Determine the (X, Y) coordinate at the center of the cell enclosing the given text.  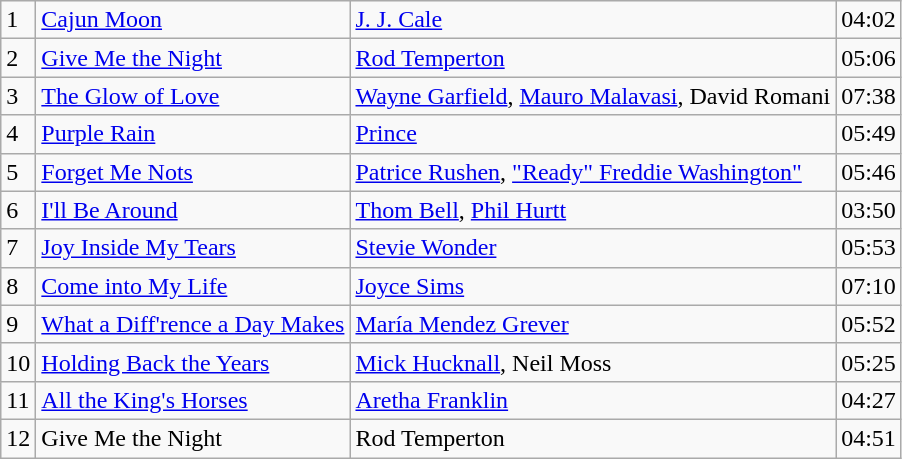
10 (18, 362)
05:25 (869, 362)
Patrice Rushen, "Ready" Freddie Washington" (593, 172)
Wayne Garfield, Mauro Malavasi, David Romani (593, 96)
2 (18, 58)
Thom Bell, Phil Hurtt (593, 210)
6 (18, 210)
Come into My Life (193, 286)
Joyce Sims (593, 286)
05:53 (869, 248)
J. J. Cale (593, 20)
Joy Inside My Tears (193, 248)
Aretha Franklin (593, 400)
03:50 (869, 210)
Cajun Moon (193, 20)
04:51 (869, 438)
05:46 (869, 172)
04:27 (869, 400)
11 (18, 400)
05:52 (869, 324)
07:38 (869, 96)
Mick Hucknall, Neil Moss (593, 362)
What a Diff'rence a Day Makes (193, 324)
05:06 (869, 58)
8 (18, 286)
04:02 (869, 20)
1 (18, 20)
Forget Me Nots (193, 172)
4 (18, 134)
Stevie Wonder (593, 248)
9 (18, 324)
Prince (593, 134)
07:10 (869, 286)
I'll Be Around (193, 210)
The Glow of Love (193, 96)
Purple Rain (193, 134)
5 (18, 172)
3 (18, 96)
María Mendez Grever (593, 324)
Holding Back the Years (193, 362)
All the King's Horses (193, 400)
7 (18, 248)
05:49 (869, 134)
12 (18, 438)
